Return [X, Y] of the center of cell containing provided text 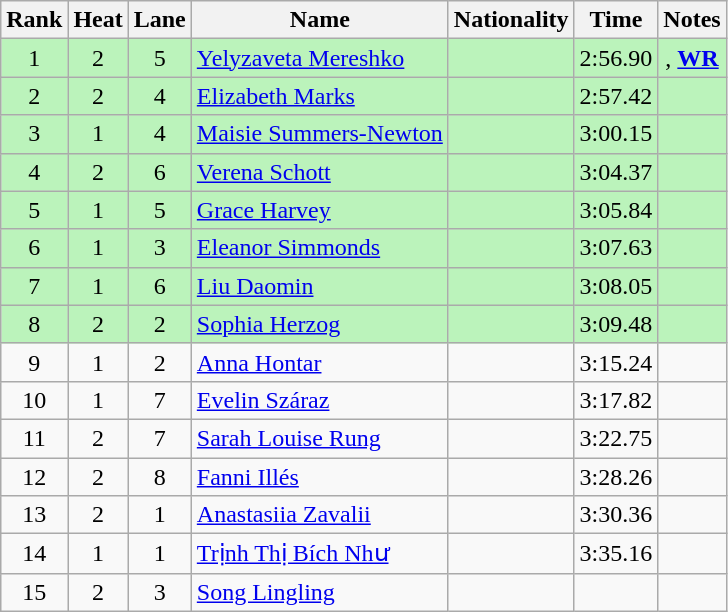
Anna Hontar [320, 362]
Yelyzaveta Mereshko [320, 58]
Anastasiia Zavalii [320, 515]
Song Lingling [320, 592]
Nationality [511, 20]
3:00.15 [616, 134]
11 [34, 438]
Eleanor Simmonds [320, 248]
3:35.16 [616, 554]
3:05.84 [616, 210]
Liu Daomin [320, 286]
2:56.90 [616, 58]
Lane [160, 20]
3:28.26 [616, 477]
10 [34, 400]
Trịnh Thị Bích Như [320, 554]
, WR [692, 58]
Evelin Száraz [320, 400]
3:30.36 [616, 515]
Notes [692, 20]
Rank [34, 20]
Elizabeth Marks [320, 96]
3:09.48 [616, 324]
13 [34, 515]
15 [34, 592]
3:08.05 [616, 286]
3:22.75 [616, 438]
Verena Schott [320, 172]
14 [34, 554]
3:04.37 [616, 172]
Sarah Louise Rung [320, 438]
2:57.42 [616, 96]
Time [616, 20]
Sophia Herzog [320, 324]
Grace Harvey [320, 210]
Name [320, 20]
3:17.82 [616, 400]
9 [34, 362]
Heat [98, 20]
3:15.24 [616, 362]
Maisie Summers-Newton [320, 134]
3:07.63 [616, 248]
Fanni Illés [320, 477]
12 [34, 477]
